Pinpoint the cell where the given text exists, returning its (x, y) midpoint coordinate. 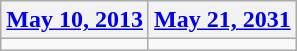
May 21, 2031 (222, 20)
May 10, 2013 (75, 20)
